Scan for the cell matching the given text and deliver its (X, Y) coordinate at center. 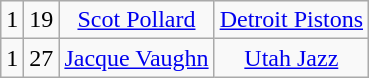
27 (42, 58)
Utah Jazz (291, 58)
19 (42, 20)
Detroit Pistons (291, 20)
Jacque Vaughn (136, 58)
Scot Pollard (136, 20)
